Find where the given text appears and provide that cell's center as (x, y) coordinate. 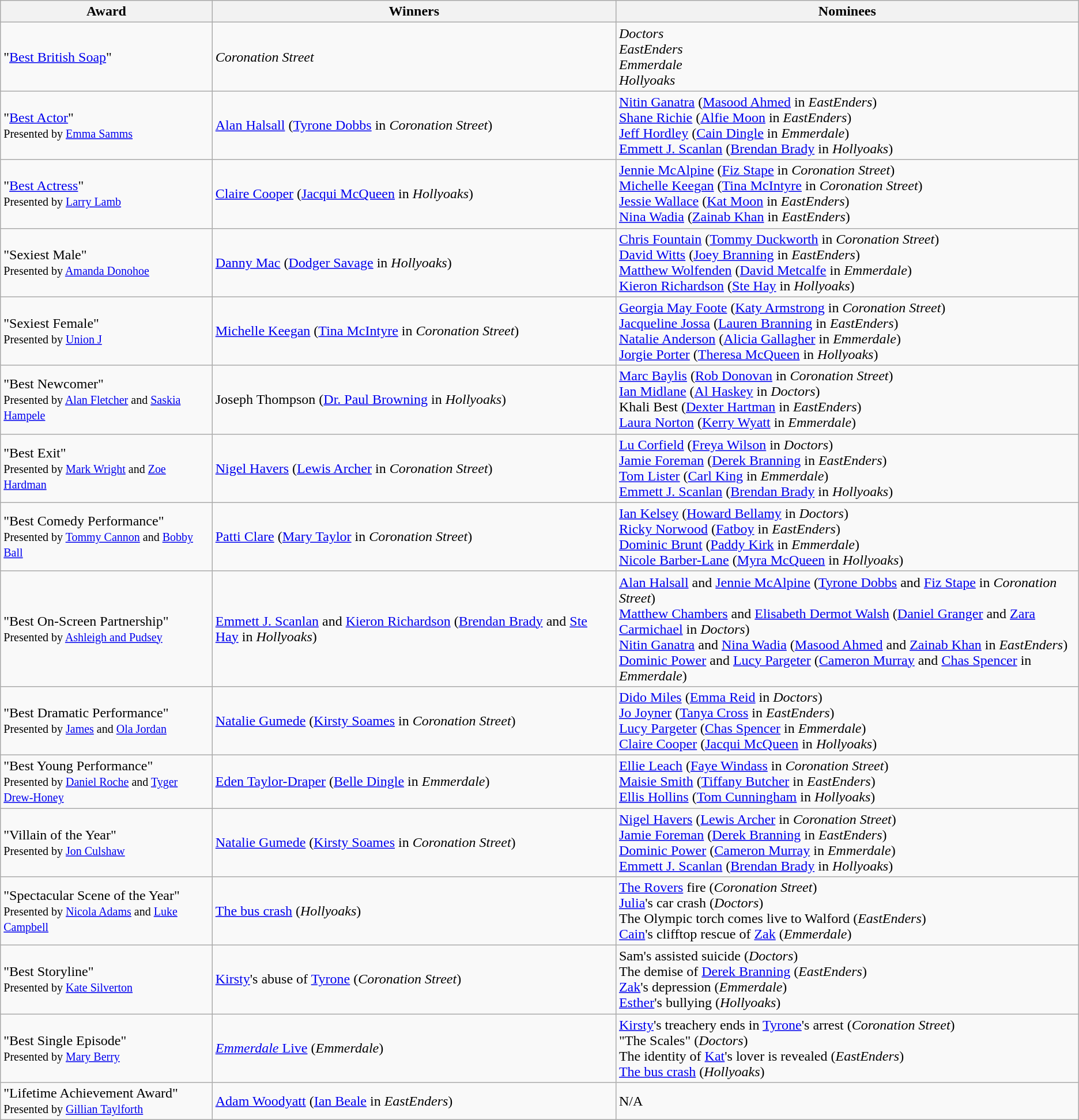
"Best Storyline"Presented by Kate Silverton (106, 979)
Patti Clare (Mary Taylor in Coronation Street) (414, 537)
Eden Taylor-Draper (Belle Dingle in Emmerdale) (414, 781)
"Lifetime Achievement Award"Presented by Gillian Taylforth (106, 1102)
"Best Actor"Presented by Emma Samms (106, 126)
"Sexiest Male"Presented by Amanda Donohoe (106, 263)
"Best Dramatic Performance"Presented by James and Ola Jordan (106, 720)
DoctorsEastEndersEmmerdaleHollyoaks (847, 56)
"Best On-Screen Partnership"Presented by Ashleigh and Pudsey (106, 629)
Nigel Havers (Lewis Archer in Coronation Street) (414, 468)
Emmett J. Scanlan and Kieron Richardson (Brendan Brady and Ste Hay in Hollyoaks) (414, 629)
Emmerdale Live (Emmerdale) (414, 1049)
The bus crash (Hollyoaks) (414, 911)
"Sexiest Female"Presented by Union J (106, 331)
Award (106, 12)
Kirsty's abuse of Tyrone (Coronation Street) (414, 979)
Joseph Thompson (Dr. Paul Browning in Hollyoaks) (414, 400)
"Best Exit"Presented by Mark Wright and Zoe Hardman (106, 468)
Adam Woodyatt (Ian Beale in EastEnders) (414, 1102)
"Best British Soap" (106, 56)
N/A (847, 1102)
Coronation Street (414, 56)
Nominees (847, 12)
Winners (414, 12)
Ellie Leach (Faye Windass in Coronation Street)Maisie Smith (Tiffany Butcher in EastEnders)Ellis Hollins (Tom Cunningham in Hollyoaks) (847, 781)
"Best Comedy Performance"Presented by Tommy Cannon and Bobby Ball (106, 537)
"Villain of the Year"Presented by Jon Culshaw (106, 842)
Claire Cooper (Jacqui McQueen in Hollyoaks) (414, 194)
"Best Young Performance"Presented by Daniel Roche and Tyger Drew-Honey (106, 781)
"Best Newcomer"Presented by Alan Fletcher and Saskia Hampele (106, 400)
"Best Single Episode"Presented by Mary Berry (106, 1049)
Michelle Keegan (Tina McIntyre in Coronation Street) (414, 331)
"Best Actress"Presented by Larry Lamb (106, 194)
Sam's assisted suicide (Doctors)The demise of Derek Branning (EastEnders)Zak's depression (Emmerdale)Esther's bullying (Hollyoaks) (847, 979)
Alan Halsall (Tyrone Dobbs in Coronation Street) (414, 126)
Danny Mac (Dodger Savage in Hollyoaks) (414, 263)
"Spectacular Scene of the Year"Presented by Nicola Adams and Luke Campbell (106, 911)
